Provide the [X, Y] coordinate of the cell's center where the given text is located.  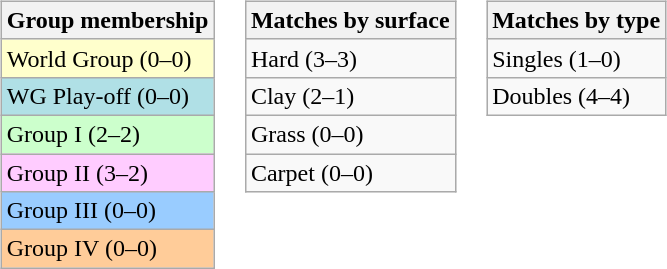
Matches by type [576, 20]
Group membership [108, 20]
Carpet (0–0) [350, 173]
Grass (0–0) [350, 134]
WG Play-off (0–0) [108, 96]
Group II (3–2) [108, 173]
Group III (0–0) [108, 211]
Group I (2–2) [108, 134]
Matches by surface [350, 20]
Clay (2–1) [350, 96]
Hard (3–3) [350, 58]
World Group (0–0) [108, 58]
Doubles (4–4) [576, 96]
Singles (1–0) [576, 58]
Group IV (0–0) [108, 249]
